Provide the (x, y) coordinate of the cell's center where the given text is located.  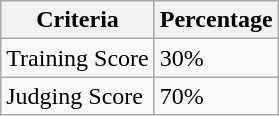
30% (216, 58)
Criteria (78, 20)
Percentage (216, 20)
70% (216, 96)
Judging Score (78, 96)
Training Score (78, 58)
